Search for the cell housing the specified text and yield its [x, y] center coordinate. 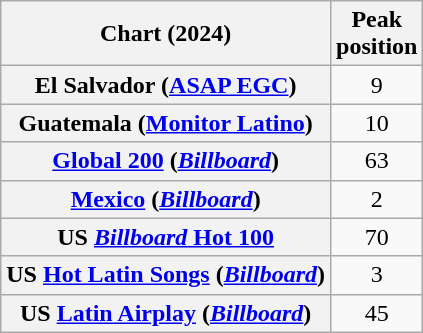
US Latin Airplay (Billboard) [166, 313]
9 [377, 85]
Guatemala (Monitor Latino) [166, 123]
70 [377, 237]
Peakposition [377, 34]
45 [377, 313]
Global 200 (Billboard) [166, 161]
El Salvador (ASAP EGC) [166, 85]
3 [377, 275]
Chart (2024) [166, 34]
Mexico (Billboard) [166, 199]
US Billboard Hot 100 [166, 237]
US Hot Latin Songs (Billboard) [166, 275]
2 [377, 199]
10 [377, 123]
63 [377, 161]
